For the text-containing cell, return its midpoint in [x, y] coordinate format. 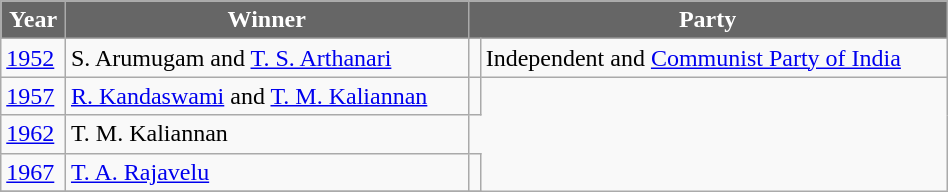
Year [34, 20]
1952 [34, 58]
Independent and Communist Party of India [714, 58]
S. Arumugam and T. S. Arthanari [266, 58]
Party [708, 20]
R. Kandaswami and T. M. Kaliannan [266, 96]
T. M. Kaliannan [266, 134]
Winner [266, 20]
1957 [34, 96]
1967 [34, 172]
T. A. Rajavelu [266, 172]
1962 [34, 134]
